From the cell containing the given text, extract its center point as [X, Y] coordinate. 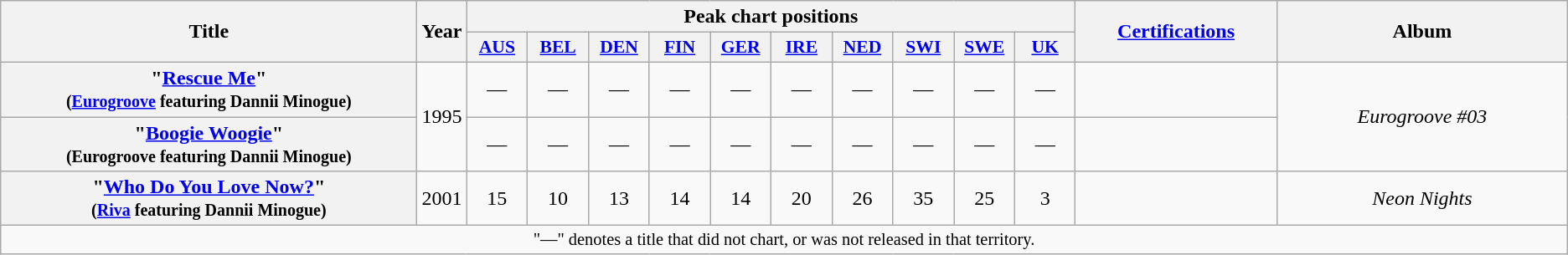
SWI [923, 48]
"Boogie Woogie"(Eurogroove featuring Dannii Minogue) [209, 144]
Neon Nights [1422, 199]
DEN [618, 48]
AUS [498, 48]
Certifications [1176, 32]
NED [863, 48]
Year [442, 32]
2001 [442, 199]
"Rescue Me"(Eurogroove featuring Dannii Minogue) [209, 89]
BEL [558, 48]
GER [740, 48]
SWE [985, 48]
13 [618, 199]
FIN [679, 48]
20 [802, 199]
25 [985, 199]
Peak chart positions [771, 17]
10 [558, 199]
35 [923, 199]
"—" denotes a title that did not chart, or was not released in that territory. [784, 240]
UK [1045, 48]
3 [1045, 199]
"Who Do You Love Now?"(Riva featuring Dannii Minogue) [209, 199]
15 [498, 199]
Title [209, 32]
26 [863, 199]
1995 [442, 116]
IRE [802, 48]
Eurogroove #03 [1422, 116]
Album [1422, 32]
